From the cell containing the given text, extract its center point as [X, Y] coordinate. 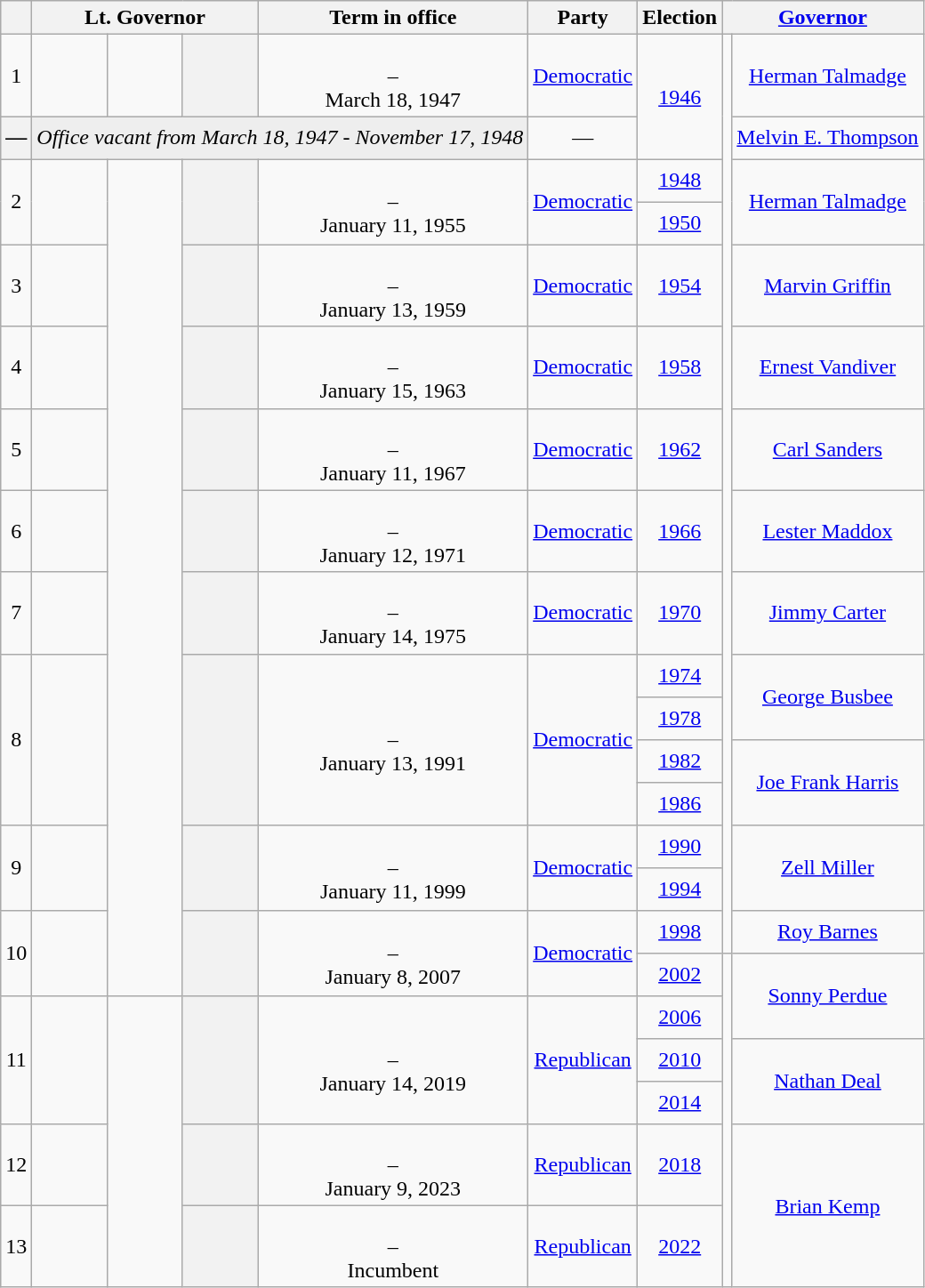
Joe Frank Harris [827, 782]
Ernest Vandiver [827, 367]
–January 9, 2023 [393, 1164]
–January 14, 2019 [393, 1059]
1982 [680, 761]
1958 [680, 367]
10 [16, 953]
1970 [680, 613]
Roy Barnes [827, 931]
1998 [680, 931]
Office vacant from March 18, 1947 - November 17, 1948 [280, 138]
–January 13, 1959 [393, 286]
1948 [680, 181]
1986 [680, 803]
13 [16, 1246]
1978 [680, 718]
Brian Kemp [827, 1205]
Term in office [393, 18]
2014 [680, 1102]
1990 [680, 846]
2022 [680, 1246]
Sonny Perdue [827, 995]
2018 [680, 1164]
–Incumbent [393, 1246]
2006 [680, 1017]
2002 [680, 974]
–January 11, 1955 [393, 202]
–January 13, 1991 [393, 739]
Lt. Governor [145, 18]
3 [16, 286]
2010 [680, 1059]
Lester Maddox [827, 531]
2 [16, 202]
Zell Miller [827, 867]
Jimmy Carter [827, 613]
Marvin Griffin [827, 286]
Nathan Deal [827, 1081]
7 [16, 613]
1966 [680, 531]
12 [16, 1164]
5 [16, 449]
11 [16, 1059]
–January 14, 1975 [393, 613]
Melvin E. Thompson [827, 138]
1974 [680, 675]
8 [16, 739]
1962 [680, 449]
George Busbee [827, 696]
–January 15, 1963 [393, 367]
–January 12, 1971 [393, 531]
–January 11, 1999 [393, 867]
–January 8, 2007 [393, 953]
1946 [680, 97]
Governor [823, 18]
–March 18, 1947 [393, 76]
Election [680, 18]
1950 [680, 223]
Carl Sanders [827, 449]
–January 11, 1967 [393, 449]
9 [16, 867]
Party [583, 18]
1954 [680, 286]
1994 [680, 889]
4 [16, 367]
1 [16, 76]
6 [16, 531]
